Locate the cell with the specified text and output its (X, Y) center coordinate. 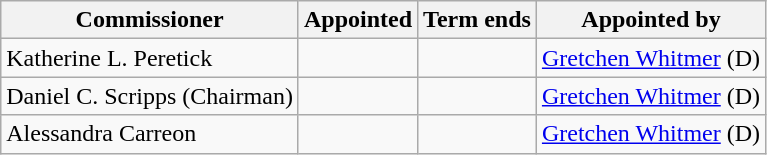
Katherine L. Peretick (150, 58)
Commissioner (150, 20)
Appointed by (650, 20)
Term ends (478, 20)
Alessandra Carreon (150, 134)
Appointed (358, 20)
Daniel C. Scripps (Chairman) (150, 96)
